From the cell containing the given text, extract its center point as (X, Y) coordinate. 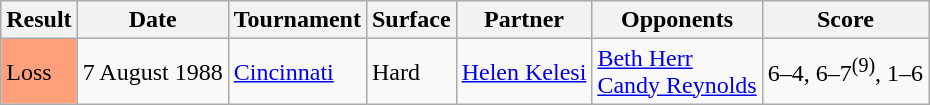
Score (845, 20)
Cincinnati (297, 72)
Beth Herr Candy Reynolds (677, 72)
6–4, 6–7(9), 1–6 (845, 72)
Opponents (677, 20)
Loss (39, 72)
Partner (524, 20)
Hard (411, 72)
Date (152, 20)
Helen Kelesi (524, 72)
Surface (411, 20)
Result (39, 20)
7 August 1988 (152, 72)
Tournament (297, 20)
